Return the (X, Y) coordinate for the center point of the cell that contains the specified text.  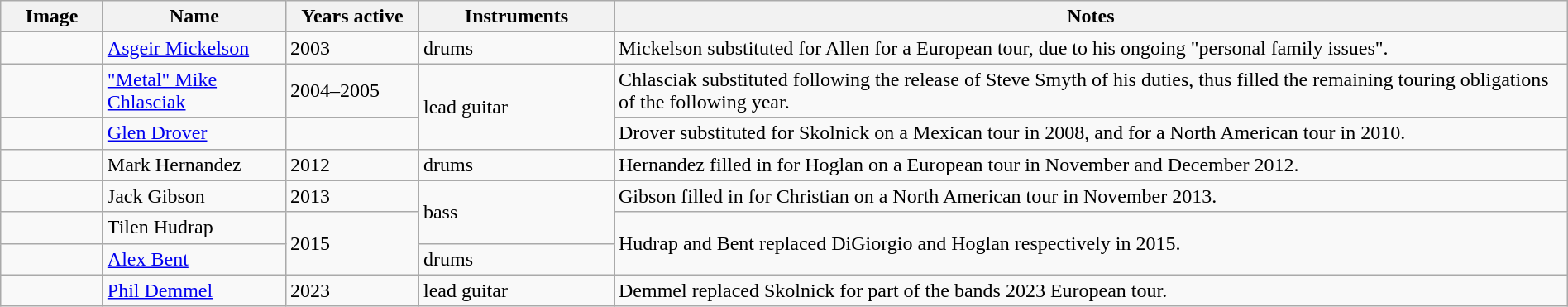
2004–2005 (352, 91)
Demmel replaced Skolnick for part of the bands 2023 European tour. (1090, 290)
Asgeir Mickelson (194, 48)
2003 (352, 48)
Gibson filled in for Christian on a North American tour in November 2013. (1090, 196)
Mickelson substituted for Allen for a European tour, due to his ongoing "personal family issues". (1090, 48)
"Metal" Mike Chlasciak (194, 91)
2015 (352, 243)
Mark Hernandez (194, 165)
2012 (352, 165)
Hernandez filled in for Hoglan on a European tour in November and December 2012. (1090, 165)
Jack Gibson (194, 196)
Name (194, 17)
2013 (352, 196)
Notes (1090, 17)
Instruments (516, 17)
bass (516, 212)
Drover substituted for Skolnick on a Mexican tour in 2008, and for a North American tour in 2010. (1090, 133)
Hudrap and Bent replaced DiGiorgio and Hoglan respectively in 2015. (1090, 243)
Phil Demmel (194, 290)
Chlasciak substituted following the release of Steve Smyth of his duties, thus filled the remaining touring obligations of the following year. (1090, 91)
Tilen Hudrap (194, 228)
Image (52, 17)
Years active (352, 17)
2023 (352, 290)
Alex Bent (194, 259)
Glen Drover (194, 133)
